From the cell containing the given text, extract its center point as [x, y] coordinate. 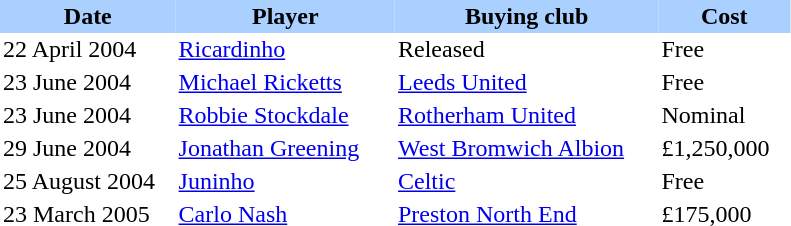
Ricardinho [286, 50]
25 August 2004 [88, 182]
Robbie Stockdale [286, 116]
Celtic [526, 182]
£1,250,000 [724, 148]
Leeds United [526, 82]
Released [526, 50]
Cost [724, 16]
Player [286, 16]
Michael Ricketts [286, 82]
Juninho [286, 182]
Nominal [724, 116]
Jonathan Greening [286, 148]
29 June 2004 [88, 148]
Date [88, 16]
West Bromwich Albion [526, 148]
Rotherham United [526, 116]
Buying club [526, 16]
22 April 2004 [88, 50]
